Detect which cell encompasses the target text, then output its [X, Y] center coordinate. 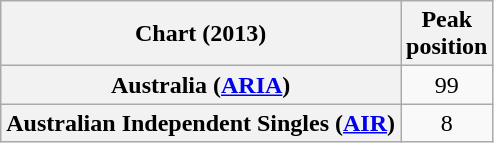
Peakposition [447, 34]
Australian Independent Singles (AIR) [201, 123]
Australia (ARIA) [201, 85]
8 [447, 123]
Chart (2013) [201, 34]
99 [447, 85]
